Output the (x, y) coordinate of the center of the cell containing the given text.  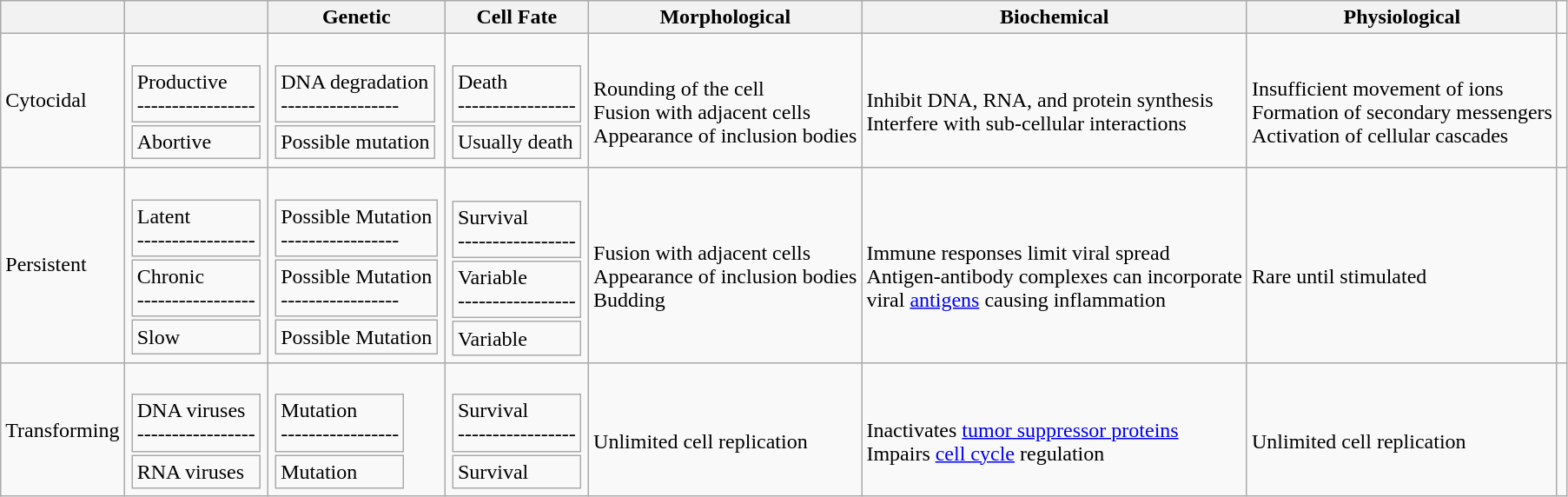
Cell Fate (516, 17)
DNA viruses----------------- RNA viruses (196, 429)
Chronic----------------- (195, 288)
Productive----------------- Abortive (196, 101)
Cytocidal (63, 101)
DNA viruses----------------- (195, 422)
Rounding of the cell Fusion with adjacent cells Appearance of inclusion bodies (725, 101)
Survival----------------- Survival (516, 429)
Rare until stimulated (1402, 265)
Inhibit DNA, RNA, and protein synthesis Interfere with sub-cellular interactions (1055, 101)
Possible Mutation----------------- Possible Mutation----------------- Possible Mutation (356, 265)
Mutation----------------- (340, 422)
Abortive (195, 142)
Productive----------------- (195, 94)
Mutation----------------- Mutation (356, 429)
Transforming (63, 429)
Immune responses limit viral spread Antigen-antibody complexes can incorporate viral antigens causing inflammation (1055, 265)
Latent----------------- Chronic----------------- Slow (196, 265)
Persistent (63, 265)
RNA viruses (195, 472)
Inactivates tumor suppressor proteins Impairs cell cycle regulation (1055, 429)
Fusion with adjacent cells Appearance of inclusion bodies Budding (725, 265)
Death----------------- (517, 94)
Physiological (1402, 17)
DNA degradation----------------- Possible mutation (356, 101)
Insufficient movement of ions Formation of secondary messengers Activation of cellular cascades (1402, 101)
Usually death (517, 142)
Morphological (725, 17)
Slow (195, 337)
Survival (517, 472)
Possible Mutation (356, 337)
Latent----------------- (195, 228)
Survival----------------- Variable----------------- Variable (516, 265)
DNA degradation----------------- (355, 94)
Variable (517, 339)
Mutation (340, 472)
Death----------------- Usually death (516, 101)
Biochemical (1055, 17)
Genetic (356, 17)
Variable----------------- (517, 290)
Possible mutation (355, 142)
